Pinpoint the cell where the given text exists, returning its [X, Y] midpoint coordinate. 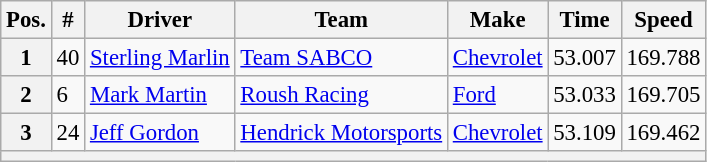
# [68, 20]
53.007 [584, 58]
3 [26, 133]
1 [26, 58]
Team SABCO [341, 58]
24 [68, 133]
6 [68, 95]
40 [68, 58]
Roush Racing [341, 95]
169.788 [664, 58]
Make [497, 20]
Team [341, 20]
53.109 [584, 133]
169.462 [664, 133]
Mark Martin [160, 95]
2 [26, 95]
53.033 [584, 95]
Pos. [26, 20]
Hendrick Motorsports [341, 133]
Jeff Gordon [160, 133]
Driver [160, 20]
Sterling Marlin [160, 58]
Time [584, 20]
Speed [664, 20]
169.705 [664, 95]
Ford [497, 95]
